Pinpoint the cell where the given text exists, returning its [x, y] midpoint coordinate. 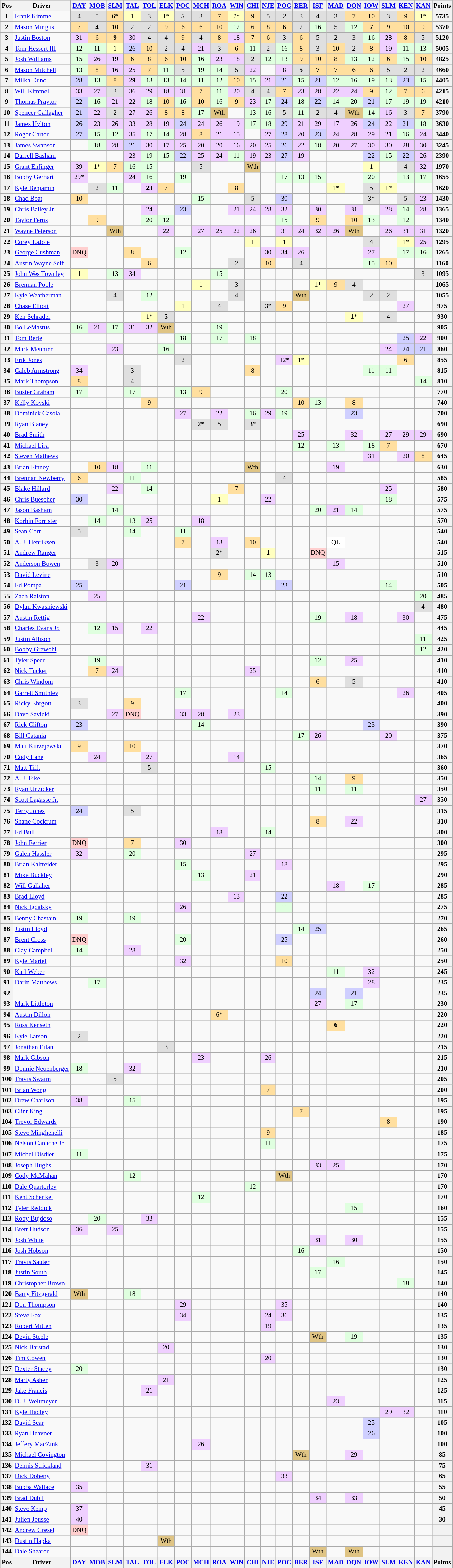
Mark Meunier [42, 349]
Roger Carter [42, 134]
52 [7, 564]
Tim Cowen [42, 1358]
81 [7, 875]
64 [7, 693]
60 [7, 650]
118 [7, 1272]
Donnie Neuenberger [42, 1069]
Christopher Brown [42, 1283]
Drew Charlson [42, 1101]
Michael Lira [42, 446]
131 [7, 1412]
120 [7, 1294]
Brad Dubil [42, 1498]
Kyle Martel [42, 961]
94 [7, 1015]
89 [7, 961]
Tyler Speer [42, 661]
160 [442, 1208]
95 [7, 1025]
Kyle Benjamin [42, 188]
145 [442, 1272]
Travis Swaim [42, 1079]
815 [442, 371]
Corey LaJoie [42, 242]
370 [442, 747]
Erik Jones [42, 360]
116 [7, 1251]
260 [442, 940]
73 [7, 789]
QL [336, 543]
Dexter Stacey [42, 1369]
109 [7, 1176]
Trevor Edwards [42, 1122]
144 [7, 1552]
Clint King [42, 1112]
810 [442, 381]
98 [7, 1058]
Josh Hobson [42, 1251]
Ed Bull [42, 832]
Brennan Newberry [42, 478]
Anderson Bowen [42, 564]
Joseph Hughs [42, 1165]
Kent Schenkel [42, 1197]
Korbin Forrister [42, 521]
Nick Barstad [42, 1348]
84 [7, 907]
93 [7, 1004]
1970 [442, 167]
Tom Berte [42, 338]
James Swanson [42, 145]
Chris Bailey Jr. [42, 210]
104 [7, 1122]
107 [7, 1154]
700 [442, 414]
71 [7, 768]
62 [7, 671]
3790 [442, 113]
Shane Cockrum [42, 821]
Terry Jones [42, 811]
Devin Steele [42, 1337]
Nelson Canache Jr. [42, 1144]
480 [442, 607]
1320 [442, 231]
Brennan Poole [42, 285]
Milka Duno [42, 81]
630 [442, 467]
Steve Fox [42, 1316]
Dale Quarterley [42, 1187]
Cody Lane [42, 757]
134 [7, 1444]
Tyler Reddick [42, 1208]
Clay Campbell [42, 950]
275 [442, 907]
515 [442, 553]
138 [7, 1487]
48 [7, 521]
63 [7, 682]
142 [7, 1530]
445 [442, 628]
66 [7, 714]
190 [442, 1122]
John Ferrier [42, 843]
Travis Sauter [42, 1262]
Robert Mitten [42, 1326]
Jeffery MacZink [42, 1444]
29* [79, 177]
5370 [442, 27]
Dylan Kwasniewski [42, 607]
Mason Mingus [42, 27]
Sean Corr [42, 532]
Dave Savicki [42, 714]
Kyle Weatherman [42, 296]
61 [7, 661]
585 [442, 478]
128 [7, 1380]
420 [442, 650]
Brian Kaltreider [42, 865]
Ryan Blaney [42, 424]
1365 [442, 210]
124 [7, 1337]
Frank Kimmel [42, 16]
David Sear [42, 1423]
Don Thompson [42, 1305]
Justin Boston [42, 38]
44 [7, 478]
Kelly Kovski [42, 403]
Taylor Ferns [42, 220]
102 [7, 1101]
68 [7, 736]
119 [7, 1283]
43 [7, 467]
Josh White [42, 1240]
5120 [442, 38]
77 [7, 832]
112 [7, 1208]
79 [7, 854]
Blake Hillard [42, 489]
Caleb Armstrong [42, 371]
1160 [442, 263]
Buster Graham [42, 392]
47 [7, 510]
670 [442, 446]
Spencer Gallagher [42, 113]
97 [7, 1047]
12* [284, 360]
Austin Rettig [42, 618]
Marty Asher [42, 1380]
Ryan Unzicker [42, 789]
4210 [442, 102]
58 [7, 628]
Chris Windom [42, 682]
900 [442, 338]
375 [442, 736]
108 [7, 1165]
John Wes Townley [42, 274]
4405 [442, 81]
Darin Matthews [42, 983]
740 [442, 403]
Jason Basham [42, 510]
4825 [442, 59]
580 [442, 489]
770 [442, 392]
Austin Dillon [42, 1015]
80 [7, 865]
Bo LeMastus [42, 328]
Dick Doheny [42, 1476]
1095 [442, 274]
143 [7, 1541]
Mark Gibson [42, 1058]
86 [7, 929]
Scott Lagasse Jr. [42, 800]
Brian Wong [42, 1090]
Thomas Praytor [42, 102]
117 [7, 1262]
Brett Hudson [42, 1230]
Kyle Hadley [42, 1412]
Ed Pompa [42, 585]
Dennis Strickland [42, 1466]
Rick Clifton [42, 725]
Michael Covington [42, 1455]
67 [7, 725]
205 [442, 1079]
56 [7, 607]
90 [7, 972]
505 [442, 585]
121 [7, 1305]
Jake Francis [42, 1391]
1340 [442, 220]
1655 [442, 177]
Nick Igdalsky [42, 907]
49 [7, 532]
Matt Kurzejewski [42, 747]
69 [7, 747]
82 [7, 886]
53 [7, 575]
74 [7, 800]
1620 [442, 188]
136 [7, 1466]
Mike Buckley [42, 875]
Julien Jousse [42, 1519]
365 [442, 757]
1265 [442, 252]
132 [7, 1423]
87 [7, 940]
4215 [442, 92]
570 [442, 521]
46 [7, 499]
59 [7, 639]
Chris Buescher [42, 499]
Austin Wayne Self [42, 263]
Barry Fitzgerald [42, 1294]
54 [7, 585]
Grant Enfinger [42, 167]
3440 [442, 134]
Tom Hessert III [42, 49]
Roby Bujdoso [42, 1219]
Ryan Heavner [42, 1434]
5005 [442, 49]
Nick Tucker [42, 671]
James Hylton [42, 124]
114 [7, 1230]
Jonathan Eilan [42, 1047]
Mark Thompson [42, 381]
Benny Chastain [42, 918]
5735 [442, 16]
425 [442, 639]
Cody McMahan [42, 1176]
Mason Mitchell [42, 70]
245 [442, 972]
Justin Allison [42, 639]
645 [442, 456]
400 [442, 703]
Justin South [42, 1272]
Matt Tifft [42, 768]
88 [7, 950]
Michel Disdier [42, 1154]
Will Kimmel [42, 92]
Steve Kemp [42, 1509]
Bubba Wallace [42, 1487]
Dominick Casola [42, 414]
Zach Ralston [42, 596]
139 [7, 1498]
57 [7, 618]
141 [7, 1519]
Bobby Gerhart [42, 177]
405 [442, 693]
Galen Hassler [42, 854]
123 [7, 1326]
Karl Weber [42, 972]
70 [7, 757]
Brent Cross [42, 940]
122 [7, 1316]
1055 [442, 296]
Ken Schrader [42, 317]
Kyle Larson [42, 1036]
127 [7, 1369]
A. J. Fike [42, 779]
78 [7, 843]
99 [7, 1069]
101 [7, 1090]
Darrell Basham [42, 156]
83 [7, 897]
Steven Mathews [42, 456]
200 [442, 1090]
Brian Finney [42, 467]
Josh Williams [42, 59]
Charles Evans Jr. [42, 628]
2390 [442, 156]
1430 [442, 199]
860 [442, 349]
72 [7, 779]
4660 [442, 70]
Steve Minghenelli [42, 1133]
Mark Littleton [42, 1004]
Wayne Peterson [42, 231]
42 [7, 456]
290 [442, 875]
D. J. Weltmeyer [42, 1401]
Garrett Smithley [42, 693]
126 [7, 1358]
Ross Kenseth [42, 1025]
Brad Lloyd [42, 897]
Andrew Gresel [42, 1530]
930 [442, 317]
92 [7, 993]
Bobby Grewohl [42, 650]
315 [442, 811]
905 [442, 328]
96 [7, 1036]
103 [7, 1112]
310 [442, 821]
David Levine [42, 575]
1065 [442, 285]
210 [442, 1069]
A. J. Henriksen [42, 543]
975 [442, 306]
3245 [442, 145]
133 [7, 1434]
111 [7, 1197]
360 [442, 768]
137 [7, 1476]
230 [442, 1004]
51 [7, 553]
Andrew Ranger [42, 553]
1295 [442, 242]
265 [442, 929]
485 [442, 596]
Brad Smith [42, 435]
Chad Boat [42, 199]
Will Gallaher [42, 886]
Ricky Ehrgott [42, 703]
475 [442, 618]
113 [7, 1219]
3630 [442, 124]
91 [7, 983]
Chase Elliott [42, 306]
41 [7, 446]
Dustin Hapka [42, 1541]
129 [7, 1391]
185 [442, 1133]
76 [7, 821]
Justin Lloyd [42, 929]
106 [7, 1144]
Bill Catania [42, 736]
Dale Shearer [42, 1552]
855 [442, 360]
270 [442, 918]
George Cushman [42, 252]
